Extract the [x, y] coordinate from the center of the cell holding the provided text.  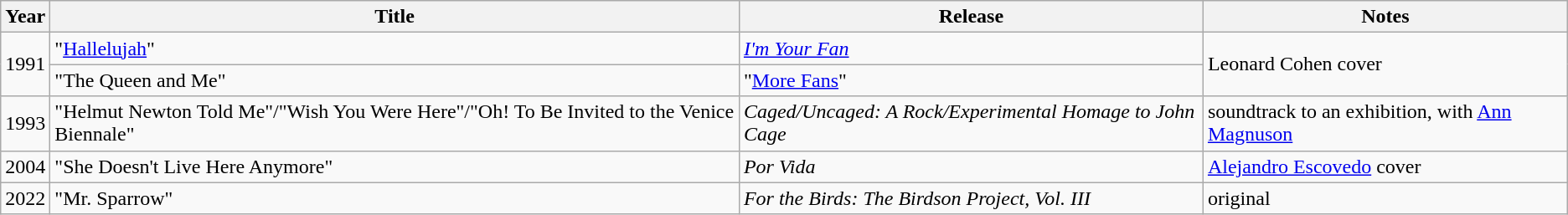
Leonard Cohen cover [1385, 64]
"Mr. Sparrow" [395, 198]
soundtrack to an exhibition, with Ann Magnuson [1385, 124]
"She Doesn't Live Here Anymore" [395, 166]
Caged/Uncaged: A Rock/Experimental Homage to John Cage [971, 124]
1991 [25, 64]
I'm Your Fan [971, 49]
"Helmut Newton Told Me"/"Wish You Were Here"/"Oh! To Be Invited to the Venice Biennale" [395, 124]
original [1385, 198]
1993 [25, 124]
"Hallelujah" [395, 49]
For the Birds: The Birdson Project, Vol. III [971, 198]
Notes [1385, 17]
Year [25, 17]
"More Fans" [971, 80]
Alejandro Escovedo cover [1385, 166]
2004 [25, 166]
2022 [25, 198]
Title [395, 17]
Release [971, 17]
"The Queen and Me" [395, 80]
Por Vida [971, 166]
